Scan for the cell matching the given text and deliver its (x, y) coordinate at center. 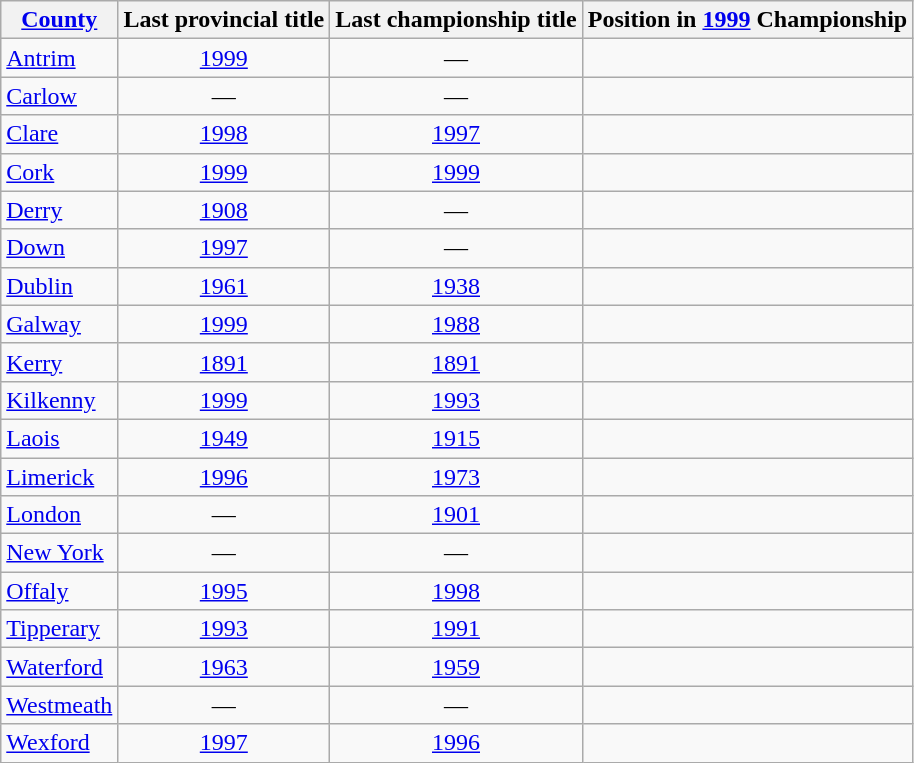
Derry (60, 210)
Waterford (60, 667)
Wexford (60, 743)
Carlow (60, 96)
Laois (60, 438)
Westmeath (60, 705)
1961 (224, 286)
Position in 1999 Championship (748, 20)
1973 (456, 477)
Offaly (60, 591)
1915 (456, 438)
New York (60, 553)
1908 (224, 210)
1938 (456, 286)
Galway (60, 324)
1901 (456, 515)
1995 (224, 591)
1959 (456, 667)
1963 (224, 667)
London (60, 515)
Last championship title (456, 20)
Limerick (60, 477)
Last provincial title (224, 20)
Dublin (60, 286)
Tipperary (60, 629)
Cork (60, 172)
1949 (224, 438)
Clare (60, 134)
County (60, 20)
Kerry (60, 362)
1988 (456, 324)
Antrim (60, 58)
Kilkenny (60, 400)
1991 (456, 629)
Down (60, 248)
